Identify which cell holds the provided text, then report its (X, Y) central coordinate. 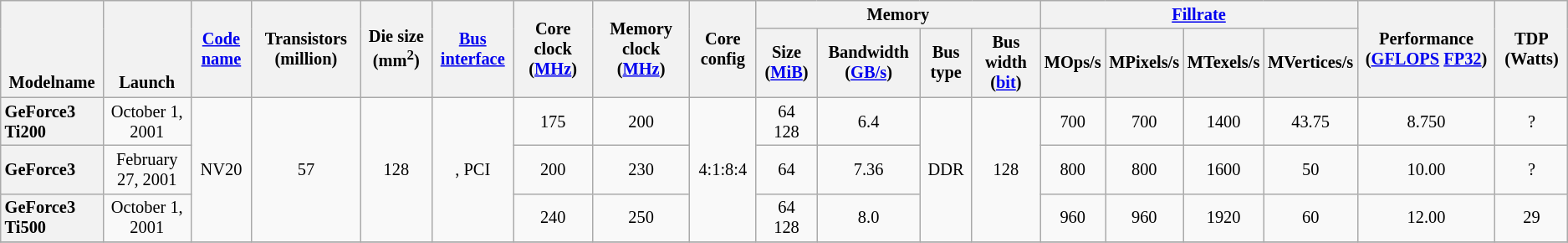
1920 (1223, 218)
Transistors (million) (306, 49)
6.4 (868, 121)
February 27, 2001 (147, 169)
1400 (1223, 121)
TDP (Watts) (1532, 49)
4:1:8:4 (723, 169)
50 (1310, 169)
7.36 (868, 169)
Size (MiB) (786, 63)
Bus width (bit) (1006, 63)
240 (554, 218)
, PCI (473, 169)
Bandwidth (GB/s) (868, 63)
175 (554, 121)
8.0 (868, 218)
Core config (723, 49)
250 (641, 218)
1600 (1223, 169)
12.00 (1427, 218)
MOps/s (1073, 63)
8.750 (1427, 121)
Bus type (946, 63)
GeForce3 (52, 169)
57 (306, 169)
Performance (GFLOPS FP32) (1427, 49)
Fillrate (1199, 14)
60 (1310, 218)
43.75 (1310, 121)
GeForce3 Ti500 (52, 218)
DDR (946, 169)
GeForce3 Ti200 (52, 121)
Launch (147, 49)
230 (641, 169)
64 (786, 169)
MVertices/s (1310, 63)
Core clock (MHz) (554, 49)
MPixels/s (1144, 63)
Memory clock (MHz) (641, 49)
10.00 (1427, 169)
Die size (mm2) (396, 49)
Memory (898, 14)
MTexels/s (1223, 63)
Modelname (52, 49)
29 (1532, 218)
Bus interface (473, 49)
NV20 (221, 169)
Code name (221, 49)
